Output the [X, Y] coordinate of the center of the cell containing the given text.  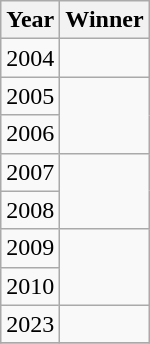
2023 [30, 324]
2007 [30, 172]
Winner [104, 20]
2008 [30, 210]
Year [30, 20]
2009 [30, 248]
2004 [30, 58]
2005 [30, 96]
2006 [30, 134]
2010 [30, 286]
